Provide the (x, y) coordinate of the cell's center where the given text is located.  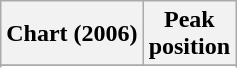
Chart (2006) (72, 34)
Peakposition (189, 34)
